Pinpoint the cell where the given text exists, returning its (x, y) midpoint coordinate. 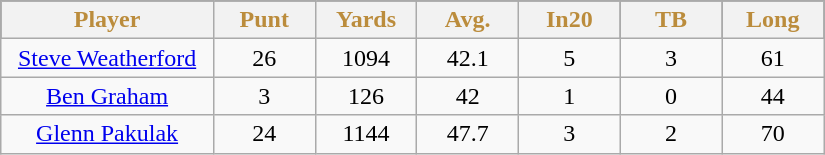
1 (570, 96)
61 (773, 58)
24 (264, 134)
70 (773, 134)
Glenn Pakulak (108, 134)
5 (570, 58)
47.7 (468, 134)
Yards (366, 20)
Steve Weatherford (108, 58)
2 (671, 134)
In20 (570, 20)
Avg. (468, 20)
1144 (366, 134)
1094 (366, 58)
0 (671, 96)
Ben Graham (108, 96)
TB (671, 20)
42 (468, 96)
Player (108, 20)
126 (366, 96)
Long (773, 20)
42.1 (468, 58)
Punt (264, 20)
44 (773, 96)
26 (264, 58)
